For the text-containing cell, return its midpoint in (x, y) coordinate format. 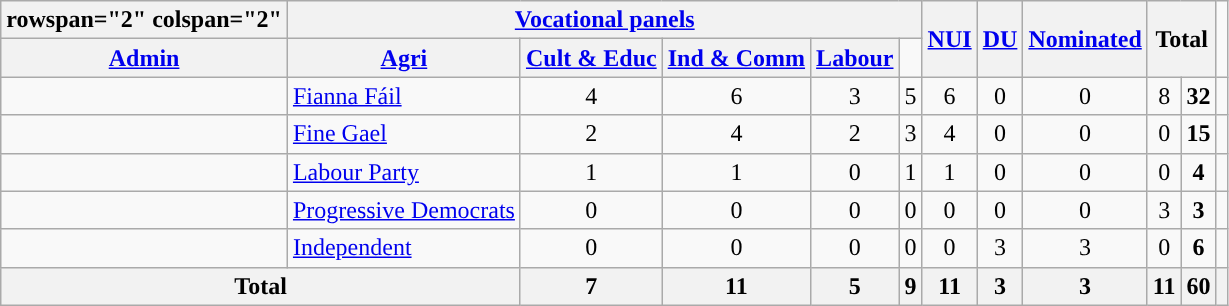
60 (1198, 286)
8 (1164, 96)
9 (910, 286)
Admin (144, 58)
7 (591, 286)
Ind & Comm (736, 58)
rowspan="2" colspan="2" (144, 20)
Labour Party (404, 172)
Nominated (1085, 39)
Progressive Democrats (404, 210)
Agri (404, 58)
Vocational panels (604, 20)
NUI (950, 39)
Cult & Educ (591, 58)
Labour (855, 58)
DU (1000, 39)
15 (1198, 134)
Fianna Fáil (404, 96)
Fine Gael (404, 134)
Independent (404, 248)
32 (1198, 96)
